From the cell containing the given text, extract its center point as (x, y) coordinate. 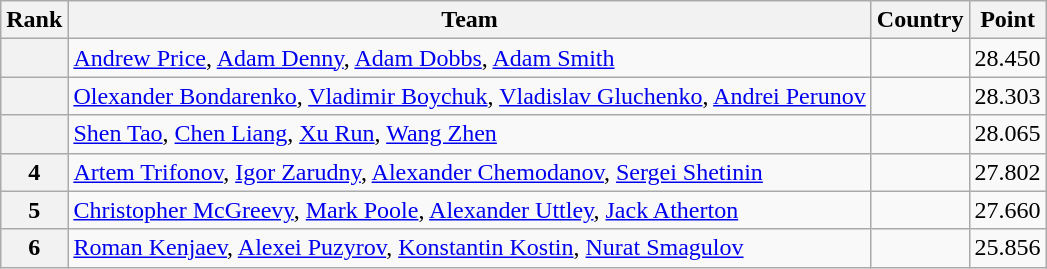
Artem Trifonov, Igor Zarudny, Alexander Chemodanov, Sergei Shetinin (470, 172)
Shen Tao, Chen Liang, Xu Run, Wang Zhen (470, 134)
Olexander Bondarenko, Vladimir Boychuk, Vladislav Gluchenko, Andrei Perunov (470, 96)
Roman Kenjaev, Alexei Puzyrov, Konstantin Kostin, Nurat Smagulov (470, 248)
4 (34, 172)
28.065 (1008, 134)
25.856 (1008, 248)
Team (470, 20)
6 (34, 248)
Christopher McGreevy, Mark Poole, Alexander Uttley, Jack Atherton (470, 210)
Rank (34, 20)
5 (34, 210)
27.802 (1008, 172)
28.303 (1008, 96)
Andrew Price, Adam Denny, Adam Dobbs, Adam Smith (470, 58)
Point (1008, 20)
Country (920, 20)
28.450 (1008, 58)
27.660 (1008, 210)
